Search for the cell housing the specified text and yield its [X, Y] center coordinate. 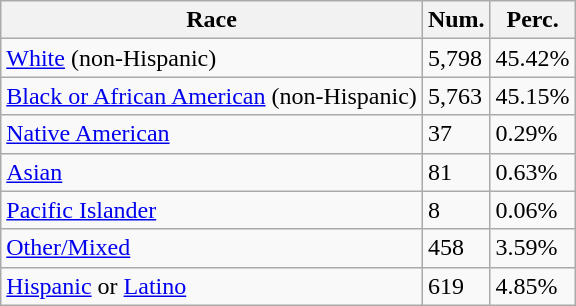
8 [456, 210]
4.85% [532, 286]
Race [212, 20]
Hispanic or Latino [212, 286]
Perc. [532, 20]
White (non-Hispanic) [212, 58]
5,763 [456, 96]
0.29% [532, 134]
5,798 [456, 58]
Num. [456, 20]
37 [456, 134]
458 [456, 248]
3.59% [532, 248]
Black or African American (non-Hispanic) [212, 96]
Pacific Islander [212, 210]
619 [456, 286]
81 [456, 172]
45.42% [532, 58]
45.15% [532, 96]
Asian [212, 172]
Native American [212, 134]
0.06% [532, 210]
Other/Mixed [212, 248]
0.63% [532, 172]
